Determine the [x, y] coordinate at the center of the cell enclosing the given text.  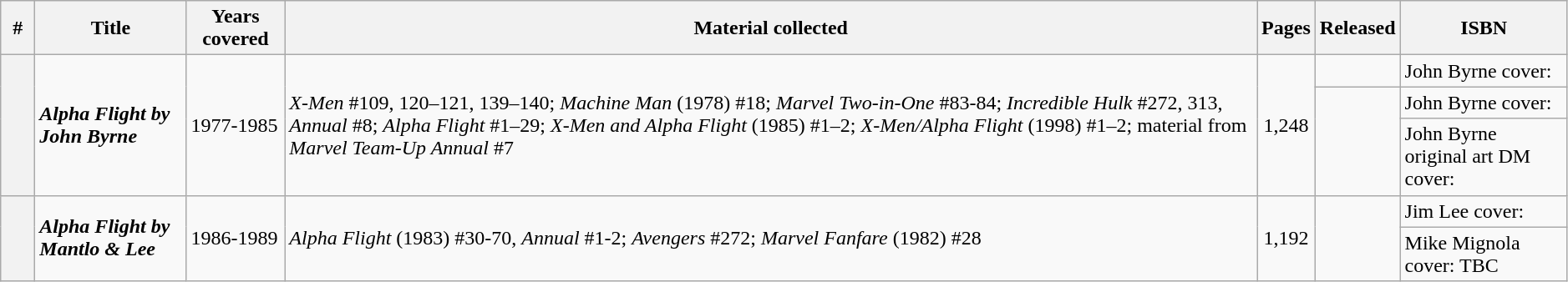
# [18, 28]
Alpha Flight by John Byrne [110, 125]
Pages [1286, 28]
Material collected [771, 28]
1986-1989 [236, 239]
1,248 [1286, 125]
Jim Lee cover: [1484, 211]
Years covered [236, 28]
ISBN [1484, 28]
Mike Mignola cover: TBC [1484, 254]
Released [1357, 28]
1977-1985 [236, 125]
Alpha Flight by Mantlo & Lee [110, 239]
Title [110, 28]
1,192 [1286, 239]
Alpha Flight (1983) #30-70, Annual #1-2; Avengers #272; Marvel Fanfare (1982) #28 [771, 239]
John Byrne original art DM cover: [1484, 157]
